Provide the [x, y] coordinate of the cell's center where the given text is located.  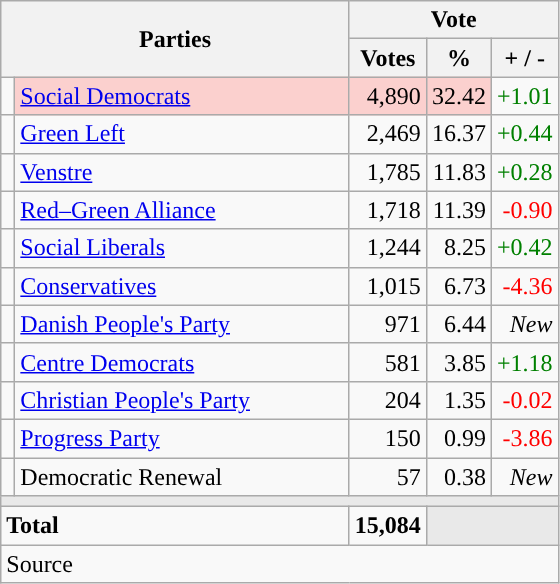
+0.44 [524, 134]
2,469 [388, 134]
+0.42 [524, 248]
1,718 [388, 210]
11.39 [458, 210]
581 [388, 362]
11.83 [458, 172]
-4.36 [524, 286]
6.73 [458, 286]
+1.18 [524, 362]
Centre Democrats [182, 362]
150 [388, 438]
Christian People's Party [182, 400]
Venstre [182, 172]
Parties [176, 39]
Social Liberals [182, 248]
57 [388, 477]
971 [388, 324]
Votes [388, 58]
Total [176, 526]
Conservatives [182, 286]
Danish People's Party [182, 324]
Progress Party [182, 438]
Source [280, 564]
32.42 [458, 96]
+ / - [524, 58]
1,015 [388, 286]
+1.01 [524, 96]
-3.86 [524, 438]
204 [388, 400]
Vote [454, 20]
Green Left [182, 134]
+0.28 [524, 172]
1,244 [388, 248]
1,785 [388, 172]
1.35 [458, 400]
-0.90 [524, 210]
3.85 [458, 362]
Red–Green Alliance [182, 210]
% [458, 58]
-0.02 [524, 400]
15,084 [388, 526]
4,890 [388, 96]
Social Democrats [182, 96]
8.25 [458, 248]
6.44 [458, 324]
Democratic Renewal [182, 477]
16.37 [458, 134]
0.38 [458, 477]
0.99 [458, 438]
